Identify which cell holds the provided text, then report its [X, Y] central coordinate. 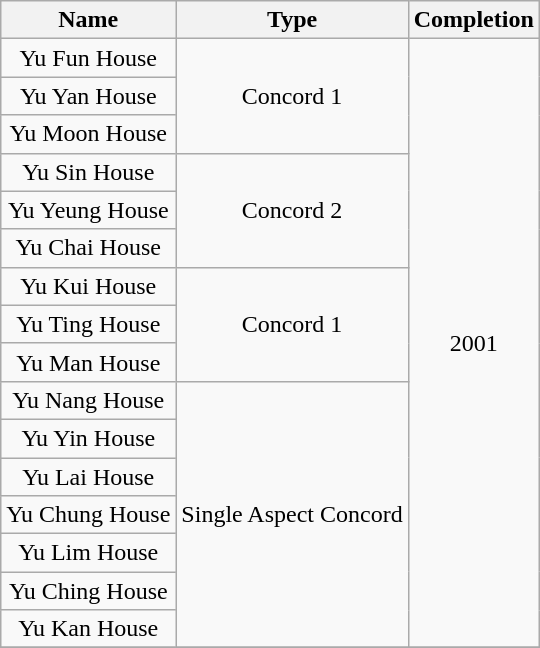
Yu Nang House [88, 400]
Type [292, 20]
Yu Kan House [88, 629]
Yu Yan House [88, 96]
Yu Yin House [88, 438]
Yu Kui House [88, 286]
Yu Man House [88, 362]
Name [88, 20]
Yu Ting House [88, 324]
Yu Lai House [88, 477]
Yu Sin House [88, 172]
Completion [474, 20]
Yu Lim House [88, 553]
Yu Moon House [88, 134]
Concord 2 [292, 210]
Yu Chung House [88, 515]
2001 [474, 344]
Yu Fun House [88, 58]
Single Aspect Concord [292, 514]
Yu Yeung House [88, 210]
Yu Ching House [88, 591]
Yu Chai House [88, 248]
